Capture the cell that displays the provided text and extract its (X, Y) central coordinate. 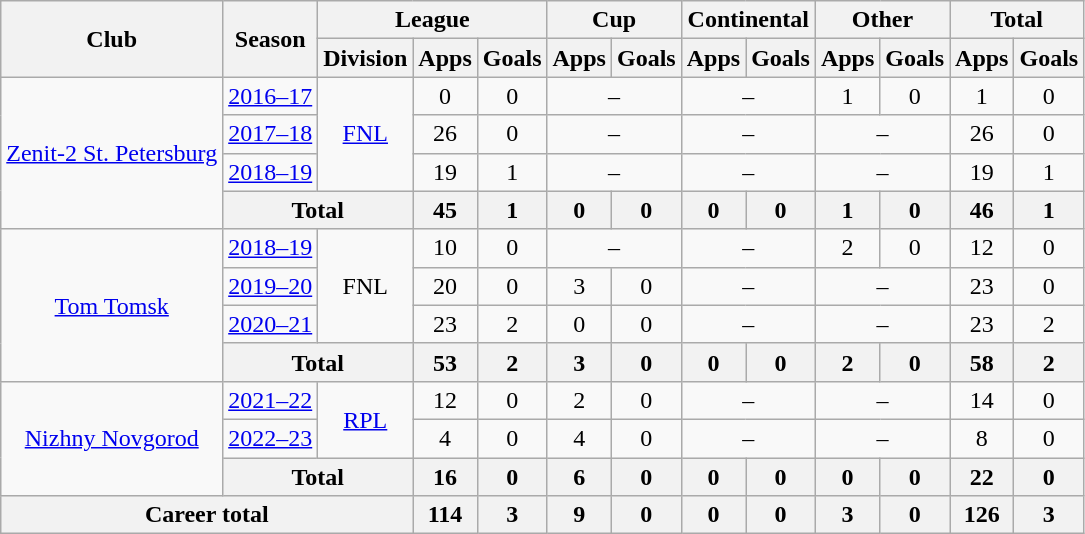
53 (445, 362)
2022–23 (270, 438)
League (432, 20)
Season (270, 39)
22 (982, 477)
58 (982, 362)
Division (366, 58)
46 (982, 210)
2016–17 (270, 96)
Zenit-2 St. Petersburg (112, 153)
Tom Tomsk (112, 305)
2021–22 (270, 400)
2020–21 (270, 324)
Cup (614, 20)
2017–18 (270, 134)
Continental (748, 20)
114 (445, 515)
Other (882, 20)
126 (982, 515)
16 (445, 477)
Nizhny Novgorod (112, 438)
20 (445, 286)
45 (445, 210)
10 (445, 248)
14 (982, 400)
Career total (207, 515)
2019–20 (270, 286)
Club (112, 39)
6 (579, 477)
RPL (366, 419)
8 (982, 438)
9 (579, 515)
